Detect which cell encompasses the target text, then output its [X, Y] center coordinate. 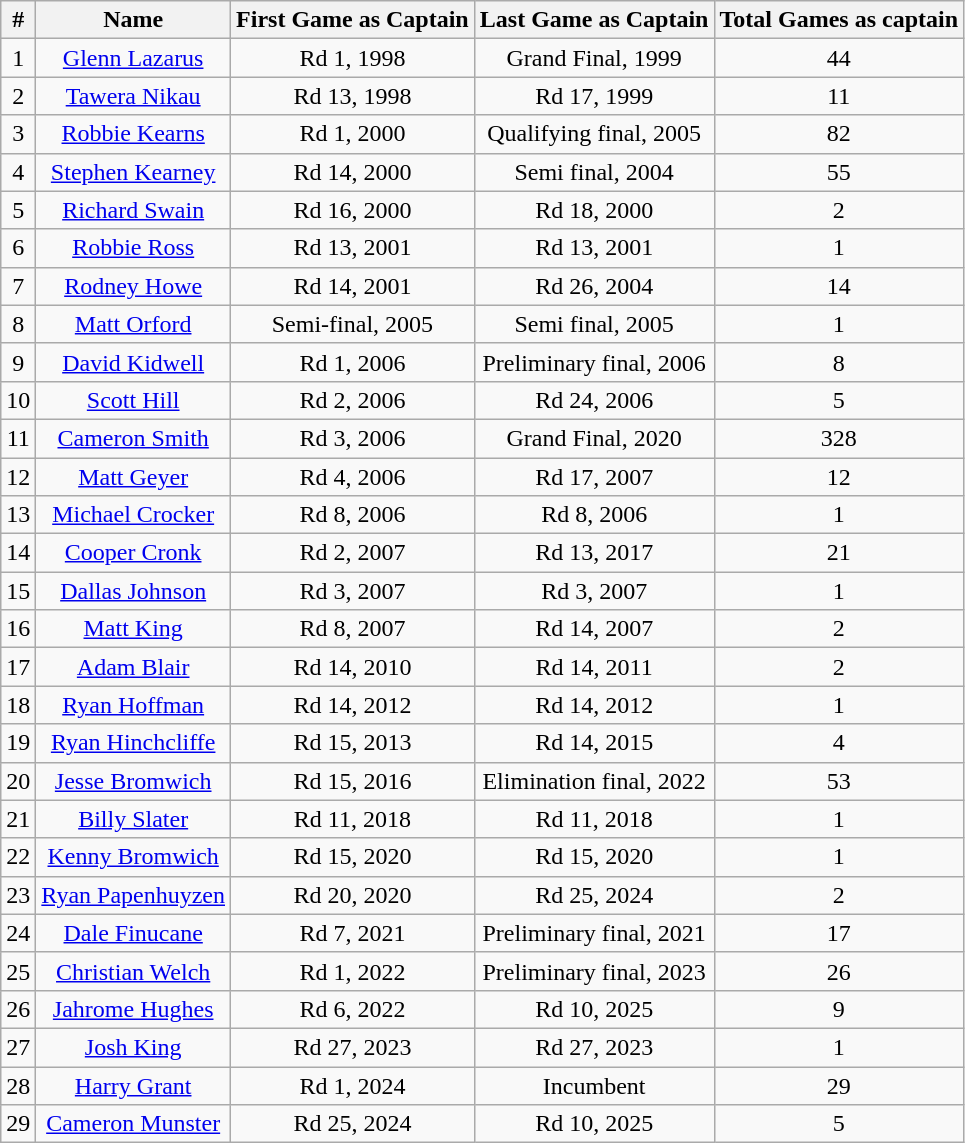
Rd 15, 2013 [353, 743]
18 [18, 705]
Rd 2, 2007 [353, 553]
Matt Orford [134, 324]
Rd 3, 2006 [353, 438]
Glenn Lazarus [134, 58]
Semi final, 2004 [594, 172]
Total Games as captain [839, 20]
Christian Welch [134, 971]
Rd 14, 2010 [353, 667]
Rd 26, 2004 [594, 286]
Harry Grant [134, 1085]
53 [839, 781]
13 [18, 515]
23 [18, 895]
Rd 14, 2001 [353, 286]
Stephen Kearney [134, 172]
Rodney Howe [134, 286]
Robbie Kearns [134, 134]
Ryan Hinchcliffe [134, 743]
Cooper Cronk [134, 553]
Tawera Nikau [134, 96]
Michael Crocker [134, 515]
Jesse Bromwich [134, 781]
Rd 13, 2017 [594, 553]
Preliminary final, 2006 [594, 362]
Rd 8, 2007 [353, 629]
Rd 1, 2024 [353, 1085]
Rd 24, 2006 [594, 400]
First Game as Captain [353, 20]
Dallas Johnson [134, 591]
20 [18, 781]
Rd 13, 1998 [353, 96]
Richard Swain [134, 210]
82 [839, 134]
Ryan Papenhuyzen [134, 895]
Incumbent [594, 1085]
28 [18, 1085]
Rd 1, 2006 [353, 362]
Rd 1, 2000 [353, 134]
6 [18, 248]
Rd 18, 2000 [594, 210]
3 [18, 134]
Cameron Smith [134, 438]
Rd 14, 2015 [594, 743]
Grand Final, 1999 [594, 58]
10 [18, 400]
Rd 17, 1999 [594, 96]
Scott Hill [134, 400]
25 [18, 971]
328 [839, 438]
55 [839, 172]
Rd 14, 2007 [594, 629]
Rd 1, 1998 [353, 58]
Preliminary final, 2021 [594, 933]
Rd 17, 2007 [594, 477]
27 [18, 1047]
Cameron Munster [134, 1124]
Rd 14, 2011 [594, 667]
Elimination final, 2022 [594, 781]
Rd 4, 2006 [353, 477]
Ryan Hoffman [134, 705]
Matt King [134, 629]
Rd 7, 2021 [353, 933]
44 [839, 58]
Rd 1, 2022 [353, 971]
24 [18, 933]
Rd 14, 2000 [353, 172]
19 [18, 743]
Dale Finucane [134, 933]
Name [134, 20]
David Kidwell [134, 362]
Jahrome Hughes [134, 1009]
Kenny Bromwich [134, 857]
Last Game as Captain [594, 20]
15 [18, 591]
Billy Slater [134, 819]
Robbie Ross [134, 248]
Semi final, 2005 [594, 324]
Rd 6, 2022 [353, 1009]
Qualifying final, 2005 [594, 134]
22 [18, 857]
Rd 2, 2006 [353, 400]
Preliminary final, 2023 [594, 971]
# [18, 20]
Rd 20, 2020 [353, 895]
Josh King [134, 1047]
Rd 15, 2016 [353, 781]
Rd 16, 2000 [353, 210]
Matt Geyer [134, 477]
7 [18, 286]
Grand Final, 2020 [594, 438]
Semi-final, 2005 [353, 324]
16 [18, 629]
Adam Blair [134, 667]
